Detect which cell encompasses the target text, then output its [X, Y] center coordinate. 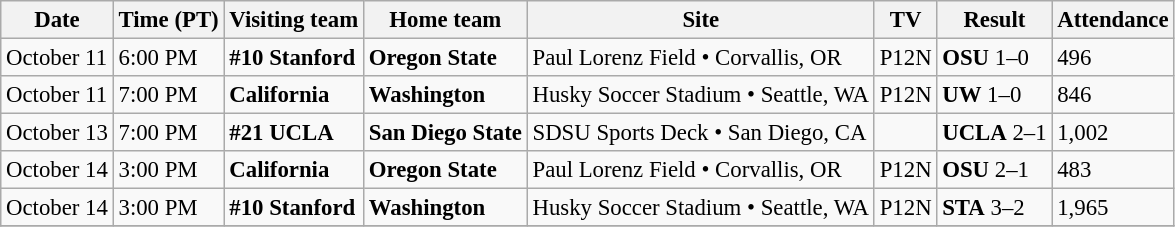
483 [1113, 170]
TV [906, 20]
OSU 2–1 [994, 170]
UW 1–0 [994, 95]
Attendance [1113, 20]
#21 UCLA [294, 133]
Date [57, 20]
STA 3–2 [994, 208]
OSU 1–0 [994, 58]
SDSU Sports Deck • San Diego, CA [700, 133]
San Diego State [445, 133]
6:00 PM [168, 58]
496 [1113, 58]
Result [994, 20]
Site [700, 20]
1,965 [1113, 208]
Home team [445, 20]
1,002 [1113, 133]
Time (PT) [168, 20]
UCLA 2–1 [994, 133]
846 [1113, 95]
Visiting team [294, 20]
October 13 [57, 133]
